Detect which cell encompasses the target text, then output its [X, Y] center coordinate. 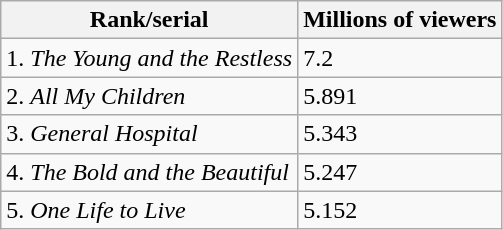
7.2 [400, 58]
Millions of viewers [400, 20]
5.891 [400, 96]
3. General Hospital [150, 134]
5. One Life to Live [150, 210]
4. The Bold and the Beautiful [150, 172]
5.247 [400, 172]
1. The Young and the Restless [150, 58]
5.152 [400, 210]
5.343 [400, 134]
2. All My Children [150, 96]
Rank/serial [150, 20]
